Return the [X, Y] coordinate for the center point of the cell that contains the specified text.  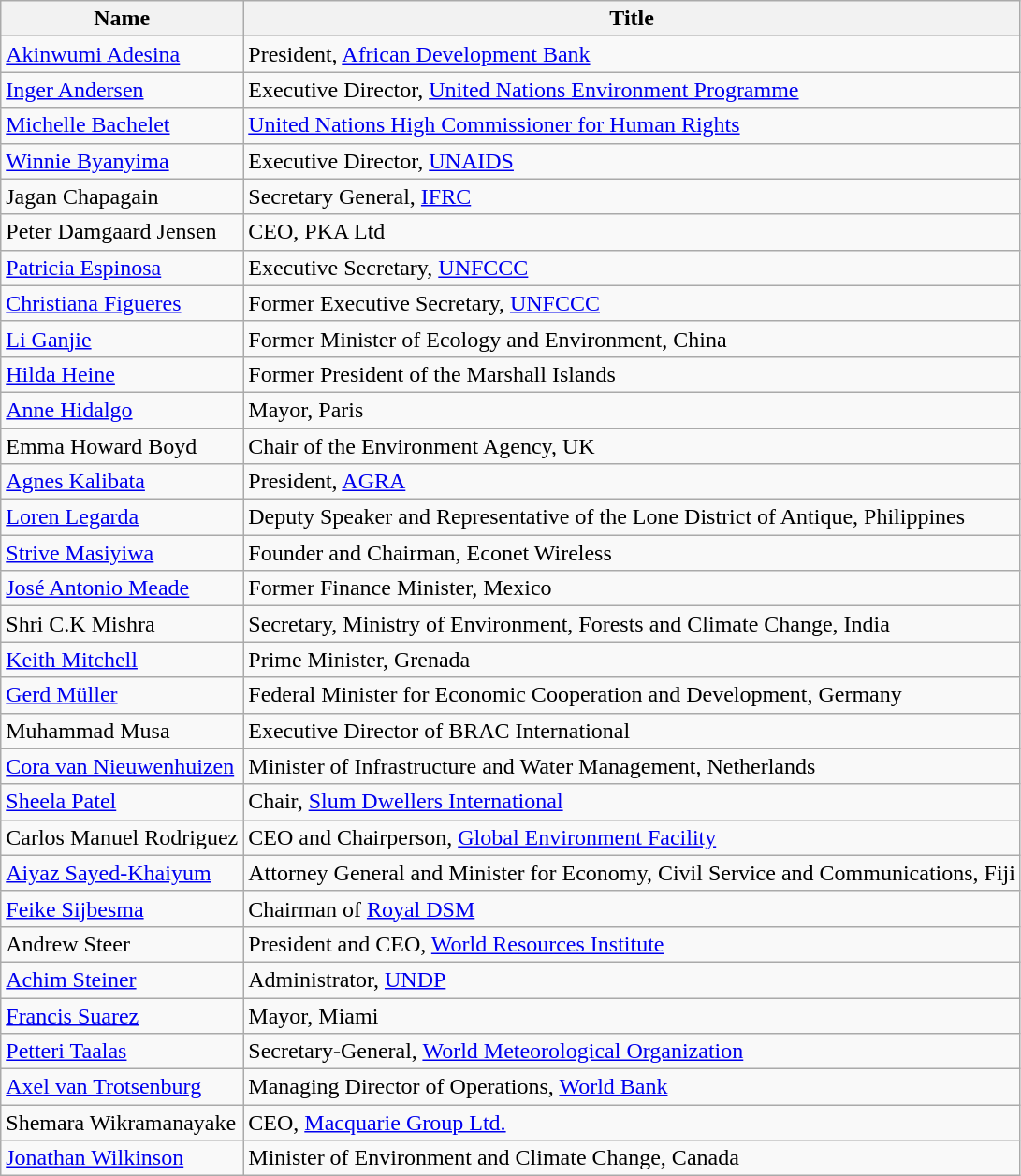
Minister of Infrastructure and Water Management, Netherlands [633, 766]
Peter Damgaard Jensen [122, 232]
United Nations High Commissioner for Human Rights [633, 125]
Sheela Patel [122, 802]
Secretary, Ministry of Environment, Forests and Climate Change, India [633, 624]
Chairman of Royal DSM [633, 908]
Shemara Wikramanayake [122, 1123]
President and CEO, World Resources Institute [633, 944]
Axel van Trotsenburg [122, 1087]
Muhammad Musa [122, 731]
Michelle Bachelet [122, 125]
Agnes Kalibata [122, 482]
Minister of Environment and Climate Change, Canada [633, 1158]
Executive Secretary, UNFCCC [633, 268]
Administrator, UNDP [633, 980]
Title [633, 19]
Strive Masiyiwa [122, 553]
Carlos Manuel Rodriguez [122, 837]
Mayor, Paris [633, 410]
Li Ganjie [122, 339]
President, AGRA [633, 482]
Francis Suarez [122, 1015]
Petteri Taalas [122, 1052]
Deputy Speaker and Representative of the Lone District of Antique, Philippines [633, 517]
Akinwumi Adesina [122, 54]
Founder and Chairman, Econet Wireless [633, 553]
Secretary-General, World Meteorological Organization [633, 1052]
Attorney General and Minister for Economy, Civil Service and Communications, Fiji [633, 873]
Secretary General, IFRC [633, 196]
CEO and Chairperson, Global Environment Facility [633, 837]
Feike Sijbesma [122, 908]
Executive Director of BRAC International [633, 731]
Chair, Slum Dwellers International [633, 802]
Prime Minister, Grenada [633, 660]
José Antonio Meade [122, 588]
Federal Minister for Economic Cooperation and Development, Germany [633, 695]
Shri C.K Mishra [122, 624]
Hilda Heine [122, 374]
Former Executive Secretary, UNFCCC [633, 303]
Anne Hidalgo [122, 410]
Executive Director, UNAIDS [633, 161]
Loren Legarda [122, 517]
Gerd Müller [122, 695]
Mayor, Miami [633, 1015]
Inger Andersen [122, 90]
Andrew Steer [122, 944]
Executive Director, United Nations Environment Programme [633, 90]
Jagan Chapagain [122, 196]
Former Finance Minister, Mexico [633, 588]
President, African Development Bank [633, 54]
Emma Howard Boyd [122, 446]
Former Minister of Ecology and Environment, China [633, 339]
CEO, Macquarie Group Ltd. [633, 1123]
Keith Mitchell [122, 660]
Achim Steiner [122, 980]
Jonathan Wilkinson [122, 1158]
Aiyaz Sayed-Khaiyum [122, 873]
CEO, PKA Ltd [633, 232]
Cora van Nieuwenhuizen [122, 766]
Patricia Espinosa [122, 268]
Former President of the Marshall Islands [633, 374]
Chair of the Environment Agency, UK [633, 446]
Name [122, 19]
Christiana Figueres [122, 303]
Managing Director of Operations, World Bank [633, 1087]
Winnie Byanyima [122, 161]
